From the cell containing the given text, extract its center point as (X, Y) coordinate. 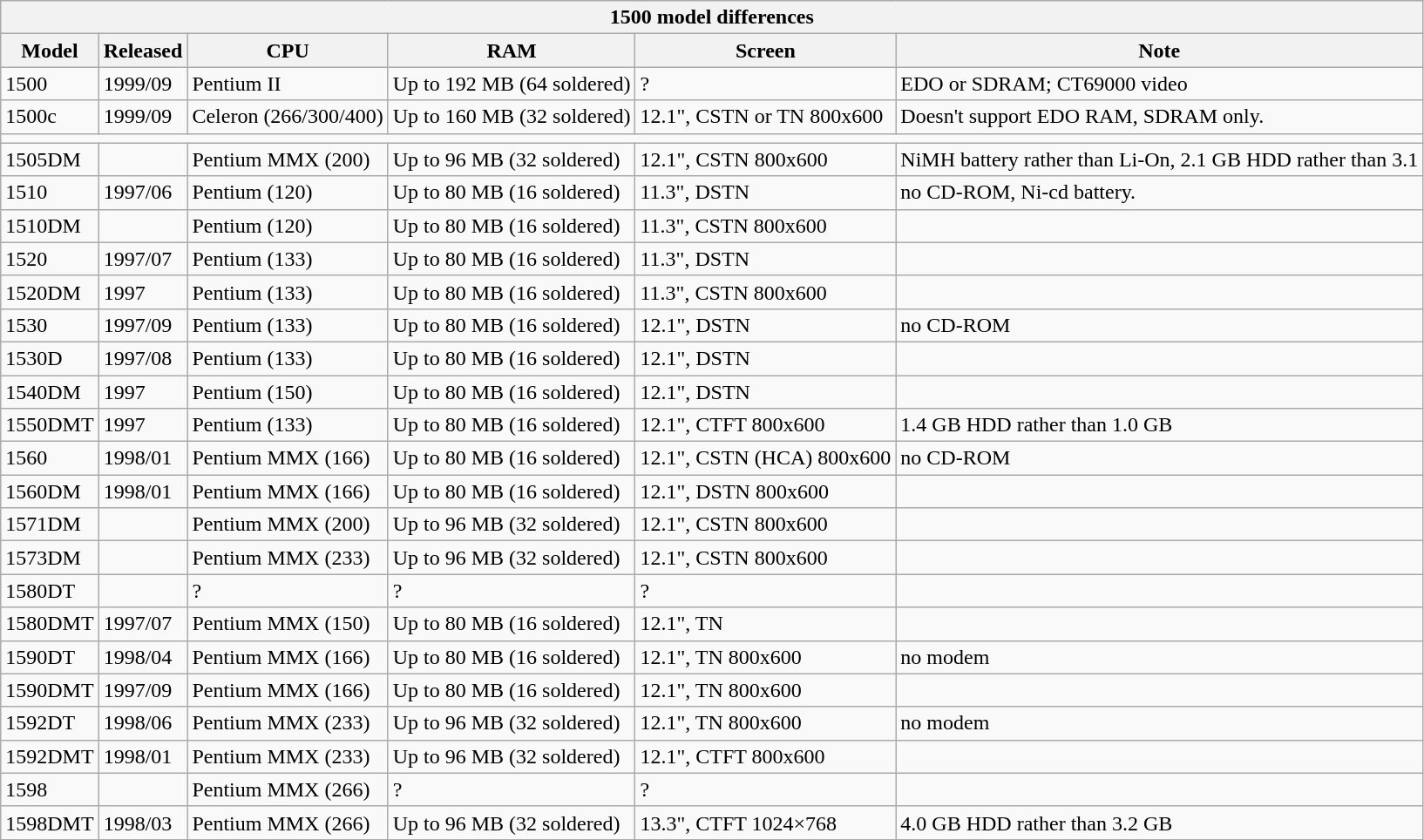
no CD-ROM, Ni-cd battery. (1159, 193)
1590DMT (50, 690)
Doesn't support EDO RAM, SDRAM only. (1159, 117)
1590DT (50, 657)
1500 (50, 84)
Pentium II (288, 84)
1998/04 (143, 657)
1997/06 (143, 193)
1505DM (50, 159)
1598 (50, 789)
1998/06 (143, 723)
12.1", CSTN (HCA) 800x600 (765, 458)
1580DT (50, 591)
13.3", CTFT 1024×768 (765, 823)
RAM (512, 51)
EDO or SDRAM; CT69000 video (1159, 84)
1520 (50, 259)
1997/08 (143, 358)
Up to 160 MB (32 soldered) (512, 117)
1510DM (50, 226)
1540DM (50, 391)
1998/03 (143, 823)
1573DM (50, 558)
1560 (50, 458)
1592DMT (50, 756)
12.1", DSTN 800x600 (765, 491)
1580DMT (50, 624)
12.1", TN (765, 624)
1560DM (50, 491)
Up to 192 MB (64 soldered) (512, 84)
1510 (50, 193)
1520DM (50, 292)
1598DMT (50, 823)
Pentium MMX (150) (288, 624)
1.4 GB HDD rather than 1.0 GB (1159, 425)
4.0 GB HDD rather than 3.2 GB (1159, 823)
CPU (288, 51)
NiMH battery rather than Li-On, 2.1 GB HDD rather than 3.1 (1159, 159)
1500c (50, 117)
1571DM (50, 525)
Released (143, 51)
1530D (50, 358)
Note (1159, 51)
Model (50, 51)
1530 (50, 325)
Screen (765, 51)
Celeron (266/300/400) (288, 117)
1500 model differences (712, 17)
1592DT (50, 723)
12.1", CSTN or TN 800x600 (765, 117)
1550DMT (50, 425)
Pentium (150) (288, 391)
